Pinpoint the cell where the given text exists, returning its (x, y) midpoint coordinate. 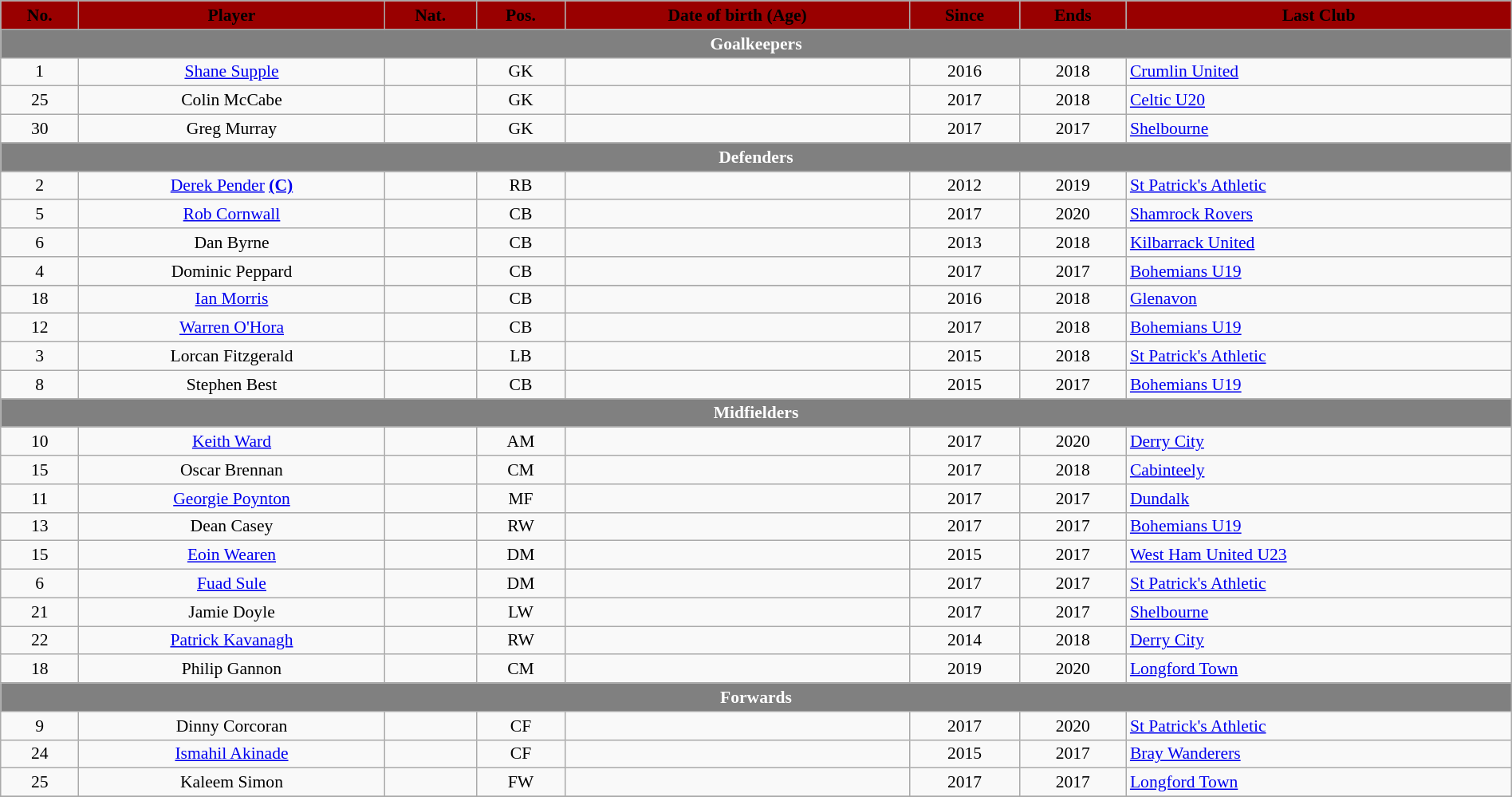
Ian Morris (232, 299)
Cabinteely (1319, 470)
Bray Wanderers (1319, 754)
Last Club (1319, 15)
Dinny Corcoran (232, 726)
Lorcan Fitzgerald (232, 357)
Dundalk (1319, 499)
Shamrock Rovers (1319, 215)
Since (965, 15)
Crumlin United (1319, 72)
Eoin Wearen (232, 555)
AM (521, 442)
Celtic U20 (1319, 101)
Dominic Peppard (232, 271)
Derek Pender (C) (232, 186)
11 (40, 499)
8 (40, 385)
10 (40, 442)
2 (40, 186)
Keith Ward (232, 442)
3 (40, 357)
9 (40, 726)
Forwards (756, 697)
Defenders (756, 157)
30 (40, 129)
West Ham United U23 (1319, 555)
RB (521, 186)
Stephen Best (232, 385)
Dan Byrne (232, 243)
2014 (965, 641)
Fuad Sule (232, 584)
Date of birth (Age) (737, 15)
Ismahil Akinade (232, 754)
Midfielders (756, 413)
LW (521, 612)
Colin McCabe (232, 101)
Warren O'Hora (232, 328)
12 (40, 328)
Kilbarrack United (1319, 243)
Goalkeepers (756, 44)
24 (40, 754)
Philip Gannon (232, 669)
Rob Cornwall (232, 215)
2013 (965, 243)
Pos. (521, 15)
Player (232, 15)
5 (40, 215)
Shane Supple (232, 72)
21 (40, 612)
Dean Casey (232, 527)
4 (40, 271)
Greg Murray (232, 129)
No. (40, 15)
1 (40, 72)
Jamie Doyle (232, 612)
Georgie Poynton (232, 499)
Nat. (431, 15)
Oscar Brennan (232, 470)
Kaleem Simon (232, 783)
FW (521, 783)
Glenavon (1319, 299)
13 (40, 527)
LB (521, 357)
Patrick Kavanagh (232, 641)
Ends (1073, 15)
MF (521, 499)
22 (40, 641)
2012 (965, 186)
